Scan for the cell matching the given text and deliver its (X, Y) coordinate at center. 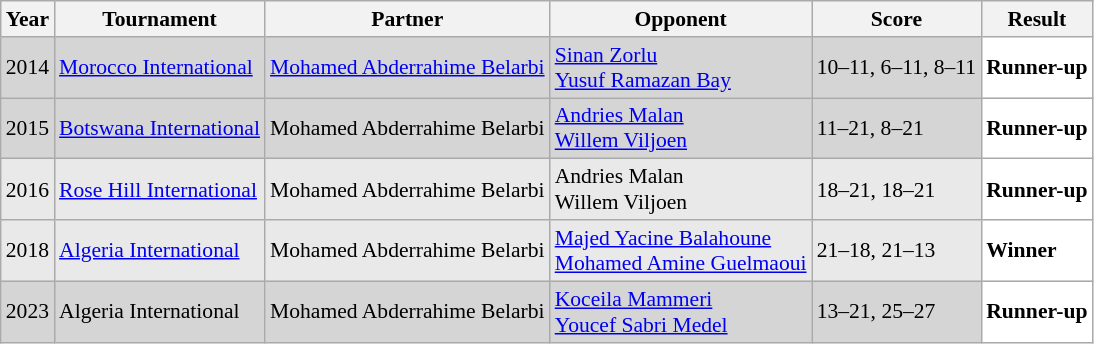
Year (28, 19)
2023 (28, 312)
Result (1036, 19)
2018 (28, 250)
Rose Hill International (160, 190)
11–21, 8–21 (897, 128)
Winner (1036, 250)
21–18, 21–13 (897, 250)
Botswana International (160, 128)
Morocco International (160, 68)
Opponent (681, 19)
Majed Yacine Balahoune Mohamed Amine Guelmaoui (681, 250)
Partner (408, 19)
Sinan Zorlu Yusuf Ramazan Bay (681, 68)
13–21, 25–27 (897, 312)
Tournament (160, 19)
2016 (28, 190)
18–21, 18–21 (897, 190)
10–11, 6–11, 8–11 (897, 68)
2014 (28, 68)
Score (897, 19)
Koceila Mammeri Youcef Sabri Medel (681, 312)
2015 (28, 128)
